Provide the (x, y) coordinate of the cell's center where the given text is located.  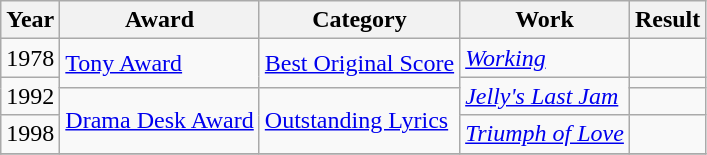
Year (30, 20)
1992 (30, 96)
1998 (30, 134)
Award (160, 20)
Triumph of Love (545, 134)
Category (359, 20)
Outstanding Lyrics (359, 120)
Drama Desk Award (160, 120)
Work (545, 20)
Best Original Score (359, 64)
Result (667, 20)
1978 (30, 58)
Jelly's Last Jam (545, 96)
Tony Award (160, 64)
Working (545, 58)
